Detect which cell encompasses the target text, then output its (x, y) center coordinate. 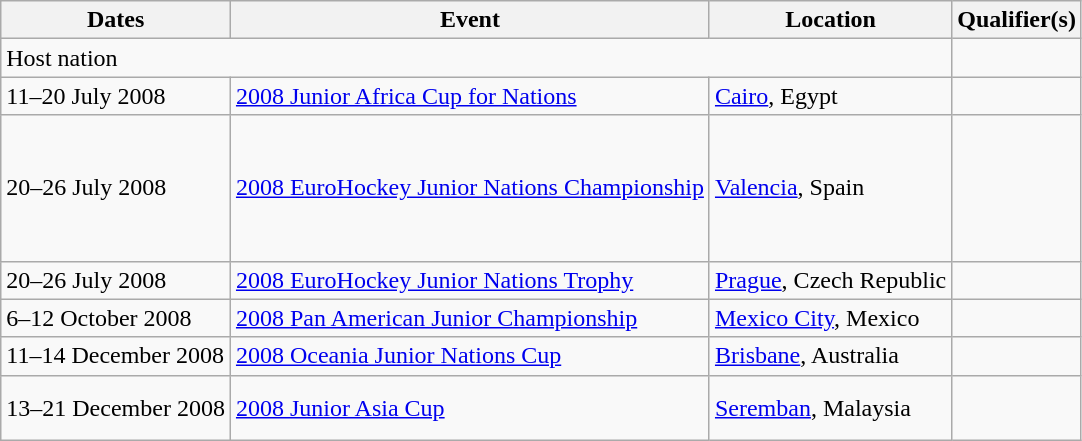
2008 Junior Asia Cup (470, 408)
Mexico City, Mexico (830, 318)
2008 Oceania Junior Nations Cup (470, 356)
Location (830, 20)
Qualifier(s) (1017, 20)
Prague, Czech Republic (830, 280)
2008 EuroHockey Junior Nations Championship (470, 188)
Valencia, Spain (830, 188)
11–20 July 2008 (116, 96)
Cairo, Egypt (830, 96)
2008 Junior Africa Cup for Nations (470, 96)
2008 Pan American Junior Championship (470, 318)
11–14 December 2008 (116, 356)
Brisbane, Australia (830, 356)
6–12 October 2008 (116, 318)
Seremban, Malaysia (830, 408)
Event (470, 20)
2008 EuroHockey Junior Nations Trophy (470, 280)
Dates (116, 20)
13–21 December 2008 (116, 408)
Host nation (476, 58)
